For the text-containing cell, return its midpoint in [x, y] coordinate format. 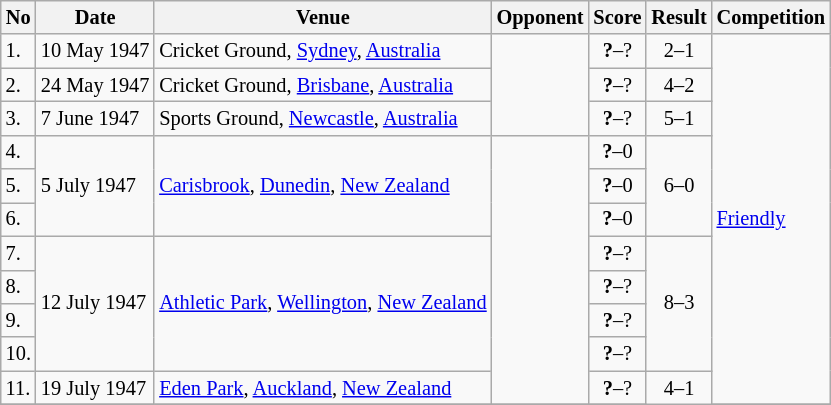
Venue [322, 17]
2–1 [678, 51]
Cricket Ground, Sydney, Australia [322, 51]
10 May 1947 [95, 51]
10. [18, 354]
Date [95, 17]
Score [617, 17]
5–1 [678, 118]
8–3 [678, 304]
Athletic Park, Wellington, New Zealand [322, 304]
8. [18, 287]
7 June 1947 [95, 118]
24 May 1947 [95, 85]
5 July 1947 [95, 186]
6. [18, 219]
Eden Park, Auckland, New Zealand [322, 388]
3. [18, 118]
11. [18, 388]
Result [678, 17]
Sports Ground, Newcastle, Australia [322, 118]
6–0 [678, 186]
Friendly [771, 219]
4–1 [678, 388]
12 July 1947 [95, 304]
No [18, 17]
7. [18, 253]
Cricket Ground, Brisbane, Australia [322, 85]
5. [18, 186]
9. [18, 320]
Carisbrook, Dunedin, New Zealand [322, 186]
1. [18, 51]
2. [18, 85]
Competition [771, 17]
Opponent [540, 17]
4–2 [678, 85]
19 July 1947 [95, 388]
4. [18, 152]
